Return [X, Y] of the center of cell containing provided text 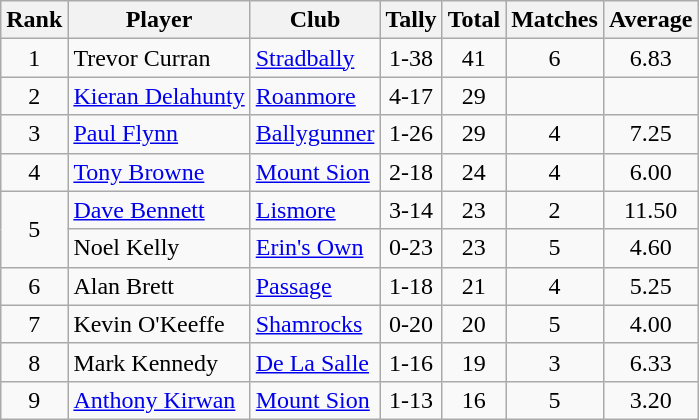
8 [34, 362]
7.25 [650, 134]
24 [474, 172]
Club [315, 20]
Lismore [315, 210]
1-26 [411, 134]
0-23 [411, 248]
Kevin O'Keeffe [159, 324]
1 [34, 58]
1-13 [411, 400]
Player [159, 20]
Alan Brett [159, 286]
3-14 [411, 210]
Noel Kelly [159, 248]
1-18 [411, 286]
Passage [315, 286]
5.25 [650, 286]
Tally [411, 20]
Matches [555, 20]
Trevor Curran [159, 58]
Anthony Kirwan [159, 400]
De La Salle [315, 362]
Erin's Own [315, 248]
7 [34, 324]
6.33 [650, 362]
11.50 [650, 210]
Paul Flynn [159, 134]
6.00 [650, 172]
19 [474, 362]
Roanmore [315, 96]
Mark Kennedy [159, 362]
4.00 [650, 324]
16 [474, 400]
21 [474, 286]
4.60 [650, 248]
9 [34, 400]
3.20 [650, 400]
Dave Bennett [159, 210]
Shamrocks [315, 324]
1-16 [411, 362]
Average [650, 20]
41 [474, 58]
2-18 [411, 172]
Rank [34, 20]
Kieran Delahunty [159, 96]
0-20 [411, 324]
1-38 [411, 58]
Tony Browne [159, 172]
Stradbally [315, 58]
Total [474, 20]
6.83 [650, 58]
20 [474, 324]
Ballygunner [315, 134]
4-17 [411, 96]
